Return the (x, y) coordinate for the center point of the cell that contains the specified text.  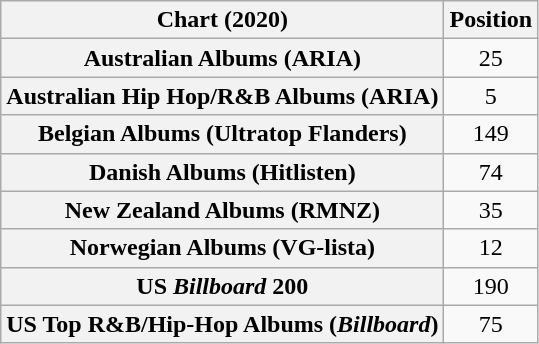
12 (491, 248)
75 (491, 324)
US Billboard 200 (222, 286)
US Top R&B/Hip-Hop Albums (Billboard) (222, 324)
Australian Albums (ARIA) (222, 58)
25 (491, 58)
New Zealand Albums (RMNZ) (222, 210)
Position (491, 20)
Belgian Albums (Ultratop Flanders) (222, 134)
Chart (2020) (222, 20)
Danish Albums (Hitlisten) (222, 172)
Australian Hip Hop/R&B Albums (ARIA) (222, 96)
190 (491, 286)
149 (491, 134)
5 (491, 96)
Norwegian Albums (VG-lista) (222, 248)
35 (491, 210)
74 (491, 172)
